Return the (X, Y) coordinate for the center point of the cell that contains the specified text.  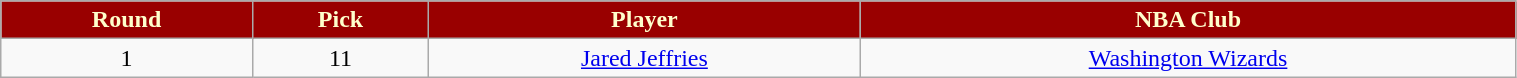
Round (127, 20)
Washington Wizards (1188, 58)
Jared Jeffries (644, 58)
11 (340, 58)
NBA Club (1188, 20)
Pick (340, 20)
1 (127, 58)
Player (644, 20)
